Pinpoint the cell where the given text exists, returning its [X, Y] midpoint coordinate. 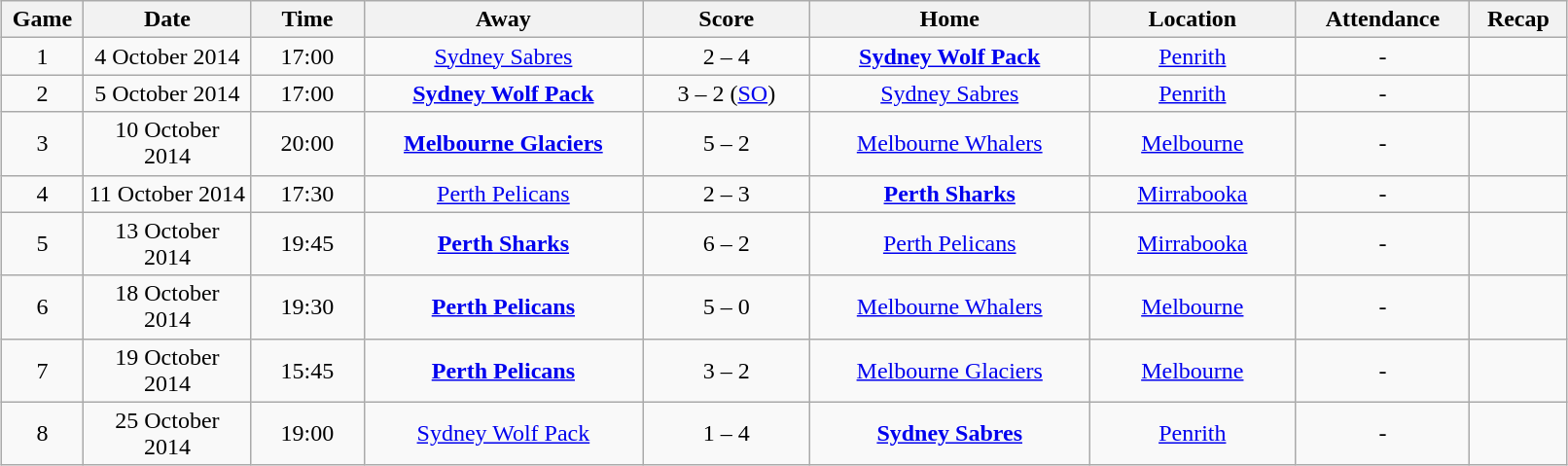
5 – 2 [727, 144]
Date [167, 19]
18 October 2014 [167, 307]
6 – 2 [727, 243]
15:45 [307, 370]
19:45 [307, 243]
19 October 2014 [167, 370]
3 [43, 144]
2 – 4 [727, 56]
2 – 3 [727, 194]
Game [43, 19]
4 [43, 194]
Location [1193, 19]
3 – 2 (SO) [727, 93]
Away [504, 19]
6 [43, 307]
2 [43, 93]
3 – 2 [727, 370]
1 – 4 [727, 434]
20:00 [307, 144]
10 October 2014 [167, 144]
1 [43, 56]
11 October 2014 [167, 194]
Home [949, 19]
5 – 0 [727, 307]
13 October 2014 [167, 243]
Score [727, 19]
4 October 2014 [167, 56]
17:30 [307, 194]
19:00 [307, 434]
5 [43, 243]
Attendance [1383, 19]
19:30 [307, 307]
7 [43, 370]
8 [43, 434]
Time [307, 19]
25 October 2014 [167, 434]
5 October 2014 [167, 93]
Recap [1518, 19]
